Scan for the cell matching the given text and deliver its (X, Y) coordinate at center. 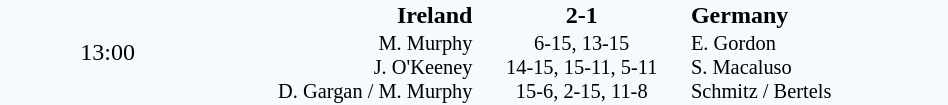
6-15, 13-1514-15, 15-11, 5-1115-6, 2-15, 11-8 (582, 68)
Ireland (344, 15)
E. GordonS. MacalusoSchmitz / Bertels (818, 68)
13:00 (108, 52)
2-1 (582, 15)
Germany (818, 15)
M. MurphyJ. O'KeeneyD. Gargan / M. Murphy (344, 68)
